Locate the cell with the specified text and output its (X, Y) center coordinate. 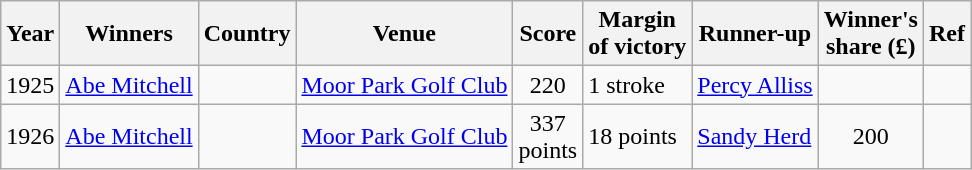
18 points (638, 136)
Sandy Herd (755, 136)
200 (870, 136)
1925 (30, 85)
Country (247, 34)
Score (548, 34)
Runner-up (755, 34)
Marginof victory (638, 34)
1 stroke (638, 85)
Venue (404, 34)
Year (30, 34)
Winner'sshare (£) (870, 34)
Ref (946, 34)
1926 (30, 136)
220 (548, 85)
Winners (129, 34)
Percy Alliss (755, 85)
337points (548, 136)
